Output the (X, Y) coordinate of the center of the cell containing the given text.  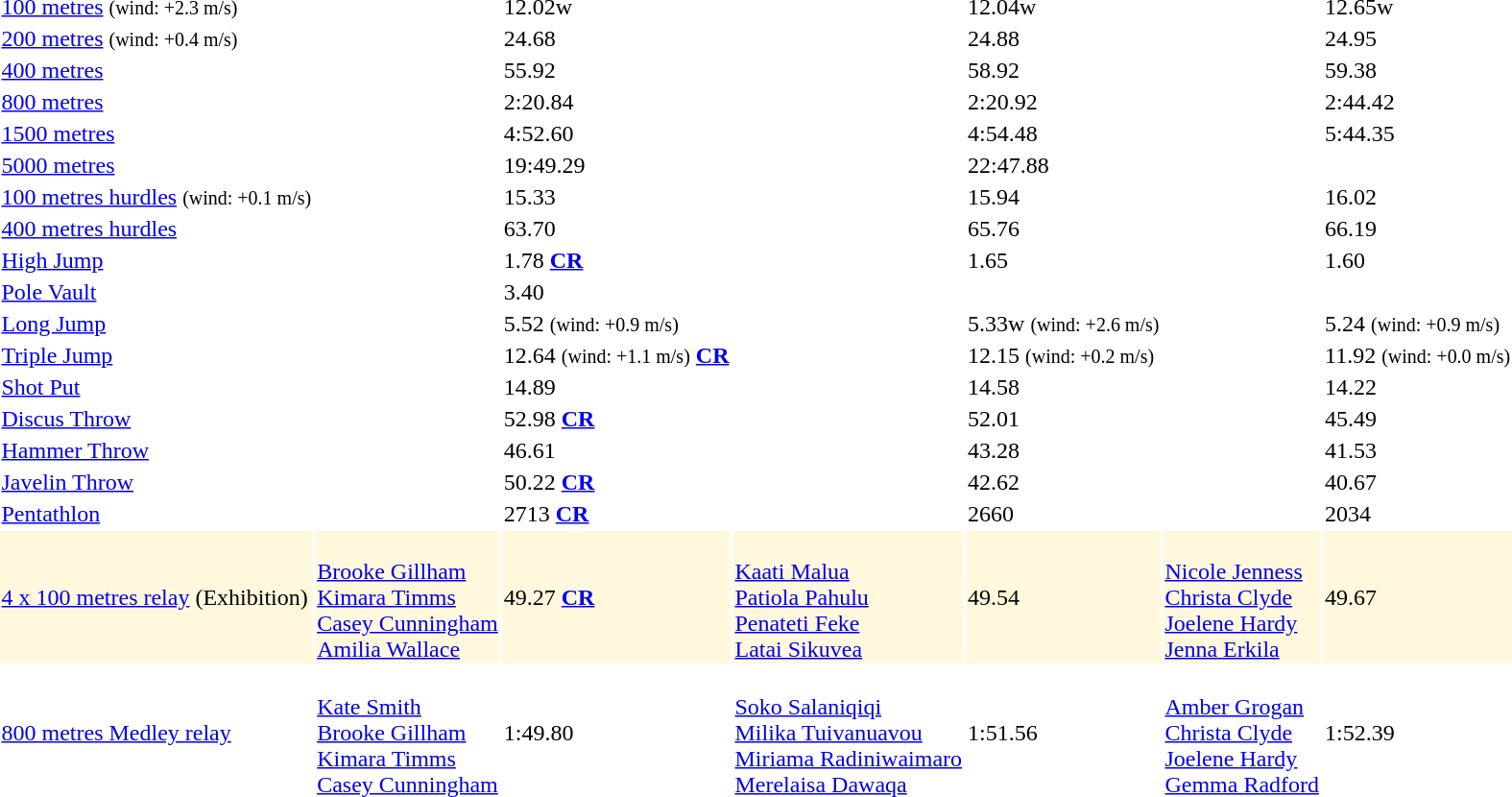
49.54 (1064, 597)
16.02 (1418, 197)
59.38 (1418, 70)
5.33w (wind: +2.6 m/s) (1064, 324)
Triple Jump (156, 355)
100 metres hurdles (wind: +0.1 m/s) (156, 197)
Kaati Malua Patiola Pahulu Penateti Feke Latai Sikuvea (849, 597)
1.65 (1064, 260)
66.19 (1418, 229)
52.98 CR (616, 419)
4:52.60 (616, 133)
Brooke Gillham Kimara Timms Casey Cunningham Amilia Wallace (408, 597)
2:20.84 (616, 102)
41.53 (1418, 450)
49.27 CR (616, 597)
2:44.42 (1418, 102)
15.94 (1064, 197)
12.15 (wind: +0.2 m/s) (1064, 355)
2:20.92 (1064, 102)
42.62 (1064, 482)
12.64 (wind: +1.1 m/s) CR (616, 355)
4 x 100 metres relay (Exhibition) (156, 597)
400 metres hurdles (156, 229)
40.67 (1418, 482)
45.49 (1418, 419)
2713 CR (616, 514)
1500 metres (156, 133)
2034 (1418, 514)
4:54.48 (1064, 133)
24.68 (616, 38)
5000 metres (156, 165)
Discus Throw (156, 419)
65.76 (1064, 229)
52.01 (1064, 419)
1.60 (1418, 260)
Shot Put (156, 387)
Javelin Throw (156, 482)
14.58 (1064, 387)
11.92 (wind: +0.0 m/s) (1418, 355)
5.52 (wind: +0.9 m/s) (616, 324)
200 metres (wind: +0.4 m/s) (156, 38)
Pentathlon (156, 514)
22:47.88 (1064, 165)
19:49.29 (616, 165)
High Jump (156, 260)
Pole Vault (156, 292)
46.61 (616, 450)
Long Jump (156, 324)
400 metres (156, 70)
5.24 (wind: +0.9 m/s) (1418, 324)
2660 (1064, 514)
63.70 (616, 229)
43.28 (1064, 450)
24.88 (1064, 38)
50.22 CR (616, 482)
Hammer Throw (156, 450)
24.95 (1418, 38)
49.67 (1418, 597)
3.40 (616, 292)
58.92 (1064, 70)
15.33 (616, 197)
14.89 (616, 387)
5:44.35 (1418, 133)
14.22 (1418, 387)
55.92 (616, 70)
Nicole Jenness Christa Clyde Joelene Hardy Jenna Erkila (1242, 597)
800 metres (156, 102)
1.78 CR (616, 260)
